Capture the cell that displays the provided text and extract its (X, Y) central coordinate. 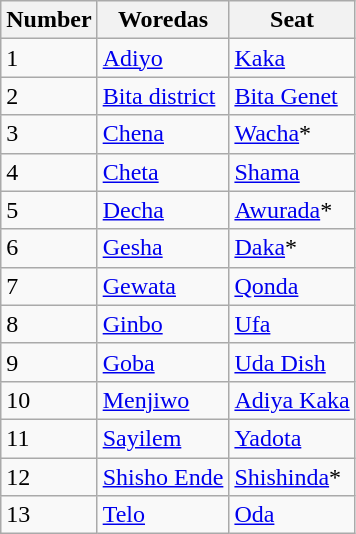
Ufa (292, 324)
Ginbo (163, 324)
Seat (292, 20)
Sayilem (163, 438)
Wacha* (292, 134)
Number (49, 20)
Bita district (163, 96)
7 (49, 286)
Bita Genet (292, 96)
Adiyo (163, 58)
9 (49, 362)
Shishinda* (292, 477)
Daka* (292, 248)
6 (49, 248)
Yadota (292, 438)
Telo (163, 515)
Shisho Ende (163, 477)
8 (49, 324)
11 (49, 438)
Woredas (163, 20)
Goba (163, 362)
Kaka (292, 58)
Awurada* (292, 210)
Adiya Kaka (292, 400)
Decha (163, 210)
Gewata (163, 286)
Menjiwo (163, 400)
Cheta (163, 172)
5 (49, 210)
1 (49, 58)
2 (49, 96)
3 (49, 134)
Oda (292, 515)
12 (49, 477)
Gesha (163, 248)
10 (49, 400)
4 (49, 172)
Qonda (292, 286)
Shama (292, 172)
Chena (163, 134)
13 (49, 515)
Uda Dish (292, 362)
